For the text-containing cell, return its midpoint in [X, Y] coordinate format. 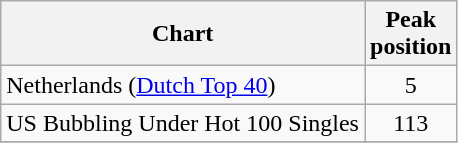
Chart [183, 34]
Peakposition [410, 34]
Netherlands (Dutch Top 40) [183, 85]
113 [410, 123]
US Bubbling Under Hot 100 Singles [183, 123]
5 [410, 85]
